Locate the cell with the specified text and output its (X, Y) center coordinate. 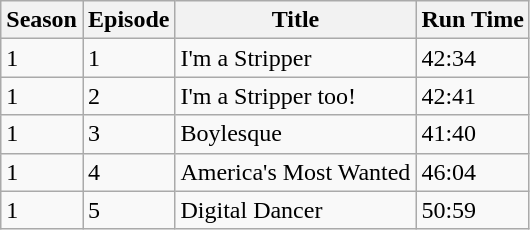
4 (128, 172)
America's Most Wanted (296, 172)
42:34 (473, 58)
50:59 (473, 210)
Episode (128, 20)
42:41 (473, 96)
Season (42, 20)
46:04 (473, 172)
2 (128, 96)
Title (296, 20)
3 (128, 134)
Boylesque (296, 134)
Run Time (473, 20)
Digital Dancer (296, 210)
I'm a Stripper (296, 58)
5 (128, 210)
41:40 (473, 134)
I'm a Stripper too! (296, 96)
